Extract the (x, y) coordinate from the center of the cell holding the provided text.  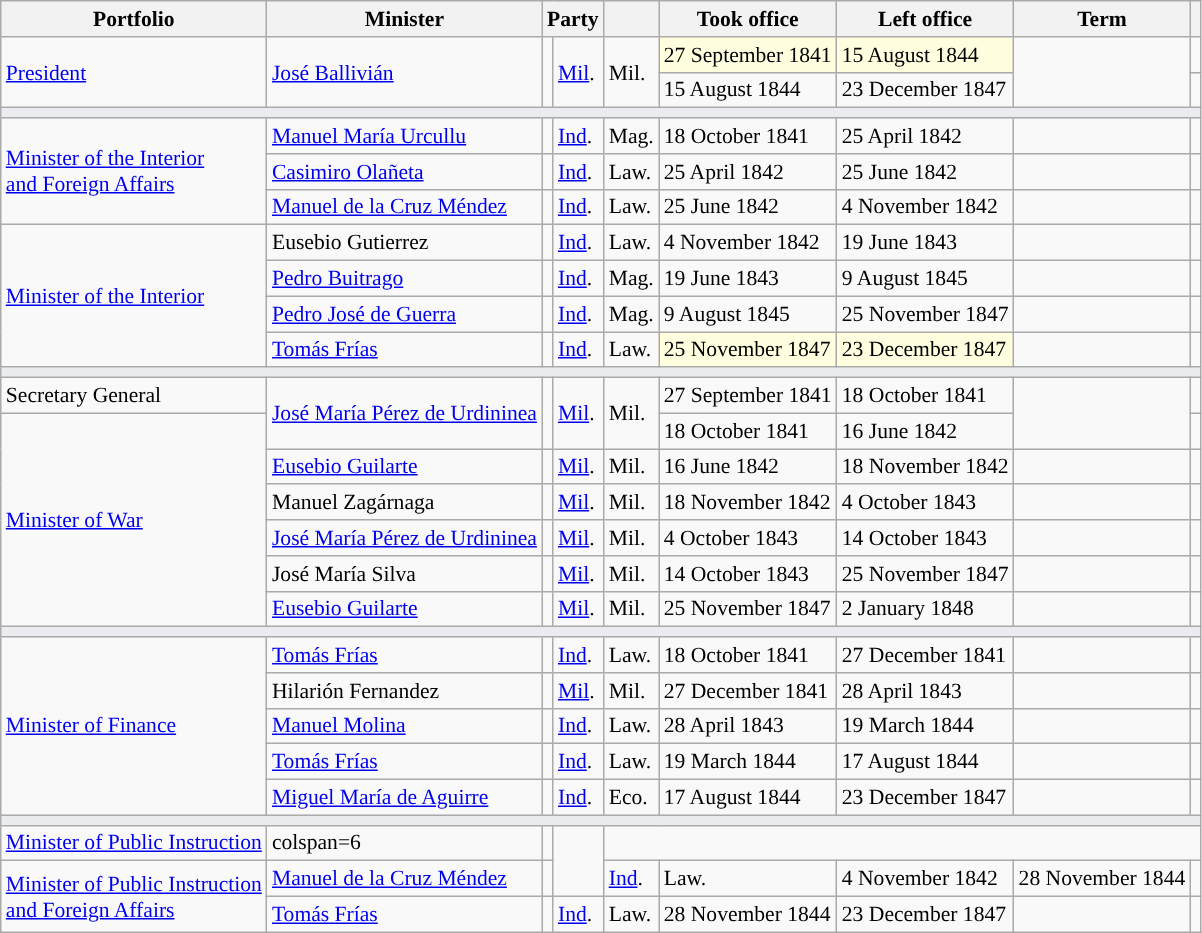
Minister (404, 19)
2 January 1848 (926, 609)
Minister of Finance (134, 726)
Party (573, 19)
Minister of Public Instruction (134, 843)
Eusebio Gutierrez (404, 243)
José María Silva (404, 574)
Took office (748, 19)
José Ballivián (404, 72)
Portfolio (134, 19)
Eco. (632, 798)
Minister of the Interiorand Foreign Affairs (134, 172)
Manuel Zagárnaga (404, 503)
colspan=6 (404, 843)
Minister of Public Instructionand Foreign Affairs (134, 896)
Manuel María Urcullu (404, 136)
Term (1102, 19)
Minister of War (134, 520)
Pedro José de Guerra (404, 314)
Minister of the Interior (134, 296)
President (134, 72)
Left office (926, 19)
Pedro Buitrago (404, 279)
Manuel Molina (404, 726)
Miguel María de Aguirre (404, 798)
Secretary General (134, 396)
Hilarión Fernandez (404, 691)
Casimiro Olañeta (404, 172)
